Locate the cell with the specified text and output its (x, y) center coordinate. 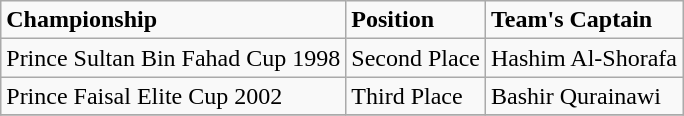
Bashir Qurainawi (584, 96)
Third Place (416, 96)
Team's Captain (584, 20)
Position (416, 20)
Championship (174, 20)
Second Place (416, 58)
Prince Sultan Bin Fahad Cup 1998 (174, 58)
Prince Faisal Elite Cup 2002 (174, 96)
Hashim Al-Shorafa (584, 58)
